Provide the [x, y] coordinate of the cell's center where the given text is located.  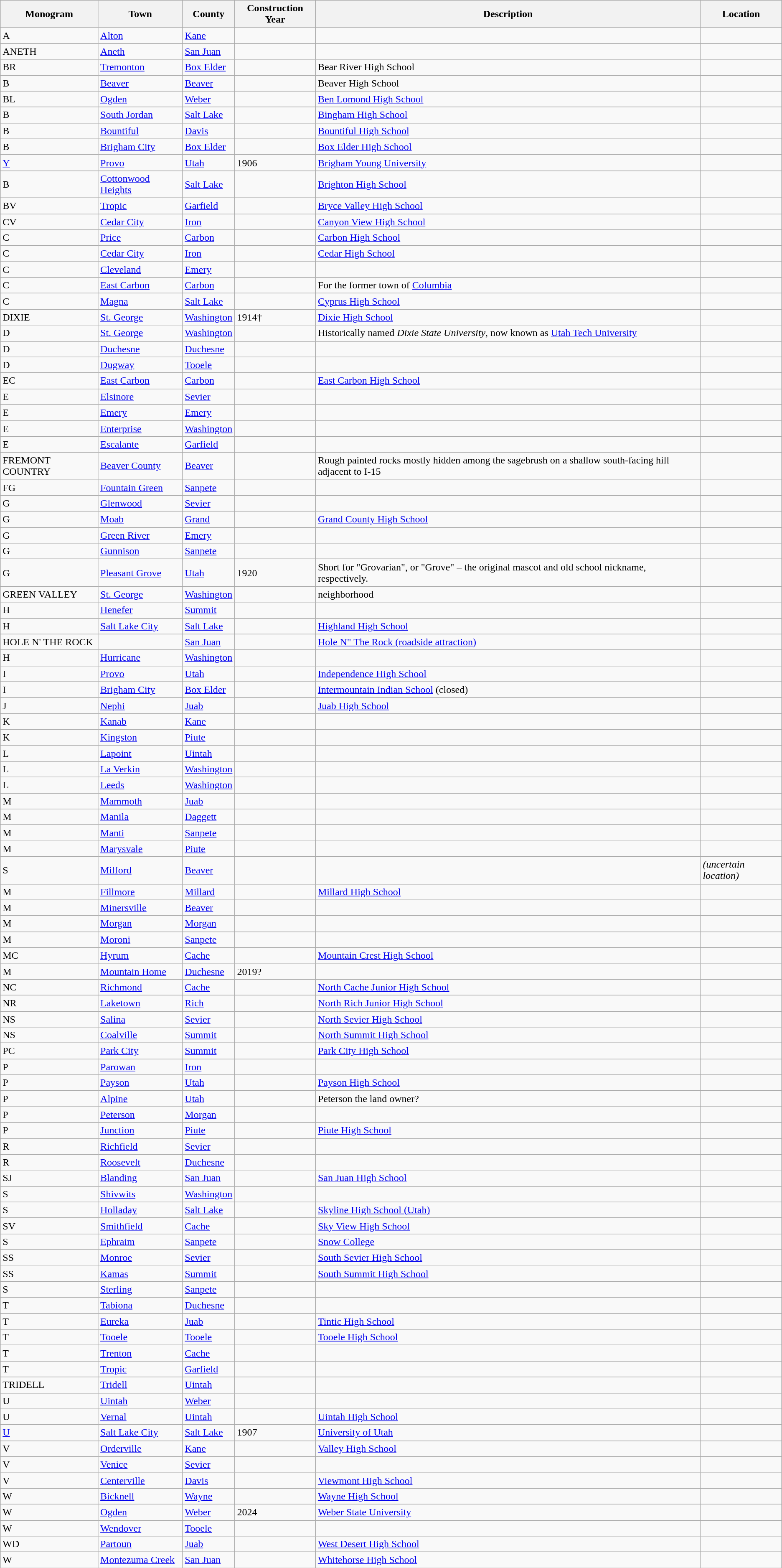
Cleveland [140, 270]
Description [508, 14]
Mammoth [140, 801]
Payson [140, 1083]
Holladay [140, 1210]
Cottonwood Heights [140, 184]
Hole N" The Rock (roadside attraction) [508, 642]
Trenton [140, 1353]
Canyon View High School [508, 222]
Independence High School [508, 674]
Mountain Crest High School [508, 955]
Highland High School [508, 626]
Peterson the land owner? [508, 1099]
1914† [275, 317]
SV [49, 1226]
South Summit High School [508, 1273]
Bountiful High School [508, 131]
Roosevelt [140, 1162]
FREMONT COUNTRY [49, 466]
Marysvale [140, 849]
Enterprise [140, 428]
DIXIE [49, 317]
Grand County High School [508, 519]
PC [49, 1051]
WD [49, 1544]
Piute High School [508, 1130]
SJ [49, 1178]
Brighton High School [508, 184]
Hurricane [140, 658]
Leeds [140, 785]
Bountiful [140, 131]
Park City [140, 1051]
Short for "Grovarian", or "Grove" – the original mascot and old school nickname, respectively. [508, 573]
Orderville [140, 1448]
1907 [275, 1433]
Millard [209, 892]
Richmond [140, 987]
Escalante [140, 444]
Vernal [140, 1417]
TRIDELL [49, 1385]
Manila [140, 817]
Beaver County [140, 466]
Hyrum [140, 955]
BR [49, 67]
(uncertain location) [741, 870]
Grand [209, 519]
EC [49, 381]
Laketown [140, 1003]
Mountain Home [140, 971]
MC [49, 955]
Snow College [508, 1242]
Junction [140, 1130]
Monogram [49, 14]
Gunnison [140, 551]
HOLE N' THE ROCK [49, 642]
Wayne [209, 1496]
Kamas [140, 1273]
Rough painted rocks mostly hidden among the sagebrush on a shallow south-facing hill adjacent to I-15 [508, 466]
North Sevier High School [508, 1019]
South Sevier High School [508, 1257]
Smithfield [140, 1226]
Dixie High School [508, 317]
Blanding [140, 1178]
Payson High School [508, 1083]
Alton [140, 36]
Elsinore [140, 397]
Moab [140, 519]
Eureka [140, 1321]
Pleasant Grove [140, 573]
Montezuma Creek [140, 1560]
CV [49, 222]
Wayne High School [508, 1496]
Kingston [140, 737]
Aneth [140, 51]
Centerville [140, 1480]
Price [140, 238]
Coalville [140, 1035]
Tintic High School [508, 1321]
East Carbon High School [508, 381]
ANETH [49, 51]
Bryce Valley High School [508, 206]
GREEN VALLEY [49, 594]
Brigham Young University [508, 163]
Skyline High School (Utah) [508, 1210]
Lapoint [140, 753]
Millard High School [508, 892]
Fillmore [140, 892]
Y [49, 163]
Viewmont High School [508, 1480]
Beaver High School [508, 83]
For the former town of Columbia [508, 285]
Park City High School [508, 1051]
BL [49, 99]
University of Utah [508, 1433]
North Summit High School [508, 1035]
County [209, 14]
BV [49, 206]
Ben Lomond High School [508, 99]
FG [49, 488]
Green River [140, 535]
NR [49, 1003]
Tridell [140, 1385]
Tabiona [140, 1306]
Tremonton [140, 67]
Location [741, 14]
South Jordan [140, 115]
Box Elder High School [508, 147]
Parowan [140, 1067]
La Verkin [140, 769]
Henefer [140, 610]
North Cache Junior High School [508, 987]
Weber State University [508, 1512]
Bear River High School [508, 67]
2024 [275, 1512]
Intermountain Indian School (closed) [508, 690]
Juab High School [508, 705]
Fountain Green [140, 488]
Richfield [140, 1146]
neighborhood [508, 594]
Glenwood [140, 504]
Historically named Dixie State University, now known as Utah Tech University [508, 333]
Carbon High School [508, 238]
Kanab [140, 721]
Alpine [140, 1099]
Peterson [140, 1115]
Ephraim [140, 1242]
Manti [140, 833]
Milford [140, 870]
Shivwits [140, 1194]
San Juan High School [508, 1178]
Bingham High School [508, 115]
Cedar High School [508, 254]
Wendover [140, 1528]
Nephi [140, 705]
Construction Year [275, 14]
Dugway [140, 365]
Tooele High School [508, 1337]
A [49, 36]
Town [140, 14]
Bicknell [140, 1496]
1920 [275, 573]
West Desert High School [508, 1544]
Monroe [140, 1257]
Valley High School [508, 1448]
Minersville [140, 908]
Uintah High School [508, 1417]
Magna [140, 301]
1906 [275, 163]
Moroni [140, 939]
North Rich Junior High School [508, 1003]
Rich [209, 1003]
Sterling [140, 1290]
Cyprus High School [508, 301]
Partoun [140, 1544]
Venice [140, 1464]
Salina [140, 1019]
2019? [275, 971]
Whitehorse High School [508, 1560]
Sky View High School [508, 1226]
NC [49, 987]
Daggett [209, 817]
J [49, 705]
